Output the (X, Y) coordinate of the center of the cell containing the given text.  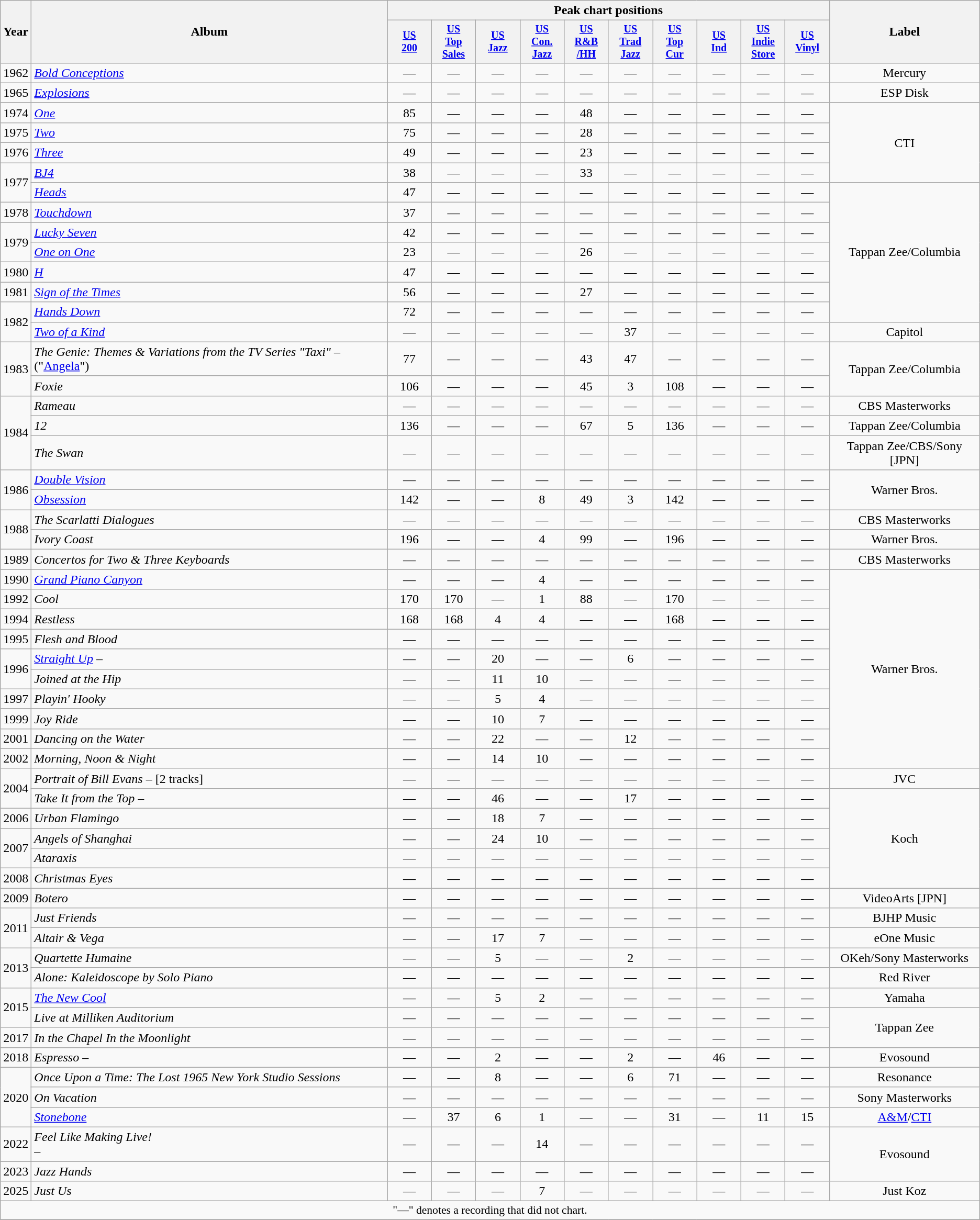
2022 (16, 1144)
Take It from the Top – (209, 798)
Christmas Eyes (209, 878)
Bold Conceptions (209, 73)
72 (409, 312)
Angels of Shanghai (209, 838)
75 (409, 132)
On Vacation (209, 1097)
1989 (16, 559)
1983 (16, 368)
USTradJazz (630, 42)
Grand Piano Canyon (209, 579)
18 (498, 819)
Just Friends (209, 918)
In the Chapel In the Moonlight (209, 1037)
US200 (409, 42)
2009 (16, 898)
Just Koz (905, 1191)
"—" denotes a recording that did not chart. (490, 1211)
Jazz Hands (209, 1171)
15 (807, 1117)
1999 (16, 719)
2015 (16, 1008)
42 (409, 232)
eOne Music (905, 938)
The Genie: Themes & Variations from the TV Series "Taxi" – ("Angela") (209, 359)
43 (586, 359)
1994 (16, 619)
2004 (16, 788)
2008 (16, 878)
Stonebone (209, 1117)
Restless (209, 619)
Year (16, 32)
Portrait of Bill Evans – [2 tracks] (209, 778)
Sony Masterworks (905, 1097)
2020 (16, 1097)
106 (409, 386)
1990 (16, 579)
Obsession (209, 500)
USCon.Jazz (542, 42)
USIndieStore (763, 42)
Espresso – (209, 1057)
1984 (16, 432)
Rameau (209, 406)
Label (905, 32)
CTI (905, 142)
1997 (16, 699)
38 (409, 173)
2007 (16, 848)
ESP Disk (905, 93)
Ivory Coast (209, 540)
33 (586, 173)
Yamaha (905, 998)
H (209, 272)
Straight Up – (209, 659)
56 (409, 292)
2002 (16, 758)
Once Upon a Time: The Lost 1965 New York Studio Sessions (209, 1077)
Three (209, 153)
108 (675, 386)
31 (675, 1117)
67 (586, 426)
Resonance (905, 1077)
Tappan Zee (905, 1027)
85 (409, 113)
VideoArts [JPN] (905, 898)
A&M/CTI (905, 1117)
1978 (16, 212)
Red River (905, 978)
BJHP Music (905, 918)
48 (586, 113)
Live at Milliken Auditorium (209, 1017)
88 (586, 599)
1974 (16, 113)
One on One (209, 252)
Explosions (209, 93)
One (209, 113)
1982 (16, 322)
Ataraxis (209, 858)
Sign of the Times (209, 292)
Capitol (905, 332)
1980 (16, 272)
Foxie (209, 386)
71 (675, 1077)
USJazz (498, 42)
Flesh and Blood (209, 639)
Peak chart positions (608, 10)
Dancing on the Water (209, 738)
Album (209, 32)
24 (498, 838)
OKeh/Sony Masterworks (905, 958)
1992 (16, 599)
Urban Flamingo (209, 819)
Alone: Kaleidoscope by Solo Piano (209, 978)
26 (586, 252)
1995 (16, 639)
Lucky Seven (209, 232)
Just Us (209, 1191)
1962 (16, 73)
2001 (16, 738)
USInd (719, 42)
Feel Like Making Live! – (209, 1144)
Two of a Kind (209, 332)
1996 (16, 669)
2006 (16, 819)
22 (498, 738)
1988 (16, 530)
Two (209, 132)
99 (586, 540)
2017 (16, 1037)
Morning, Noon & Night (209, 758)
Playin' Hooky (209, 699)
The New Cool (209, 998)
Quartette Humaine (209, 958)
Heads (209, 193)
20 (498, 659)
Joy Ride (209, 719)
1981 (16, 292)
USVinyl (807, 42)
Botero (209, 898)
2013 (16, 968)
77 (409, 359)
Joined at the Hip (209, 679)
2023 (16, 1171)
The Swan (209, 452)
1965 (16, 93)
Touchdown (209, 212)
1975 (16, 132)
BJ4 (209, 173)
1977 (16, 183)
The Scarlatti Dialogues (209, 520)
1979 (16, 242)
JVC (905, 778)
Mercury (905, 73)
Double Vision (209, 479)
1986 (16, 489)
Tappan Zee/CBS/Sony [JPN] (905, 452)
USTopSales (453, 42)
2011 (16, 928)
Hands Down (209, 312)
45 (586, 386)
2018 (16, 1057)
Concertos for Two & Three Keyboards (209, 559)
USR&B/HH (586, 42)
2025 (16, 1191)
27 (586, 292)
1976 (16, 153)
Altair & Vega (209, 938)
Cool (209, 599)
Koch (905, 838)
USTopCur (675, 42)
28 (586, 132)
